Identify which cell holds the provided text, then report its (x, y) central coordinate. 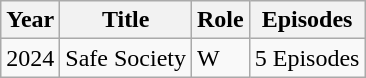
Role (221, 20)
Year (30, 20)
Title (126, 20)
5 Episodes (307, 58)
W (221, 58)
Safe Society (126, 58)
Episodes (307, 20)
2024 (30, 58)
